Determine the [x, y] coordinate at the center of the cell enclosing the given text.  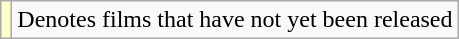
Denotes films that have not yet been released [235, 20]
